Scan for the cell matching the given text and deliver its [X, Y] coordinate at center. 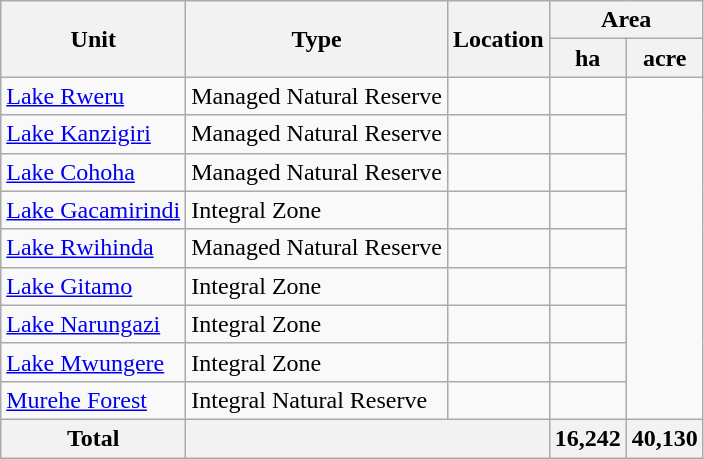
Lake Kanzigiri [94, 134]
Lake Rweru [94, 96]
Total [94, 438]
Type [317, 39]
Murehe Forest [94, 400]
Lake Narungazi [94, 324]
Location [498, 39]
Integral Natural Reserve [317, 400]
Lake Rwihinda [94, 248]
acre [664, 58]
40,130 [664, 438]
ha [588, 58]
Area [626, 20]
Lake Gacamirindi [94, 210]
16,242 [588, 438]
Lake Cohoha [94, 172]
Lake Gitamo [94, 286]
Lake Mwungere [94, 362]
Unit [94, 39]
